For the text-containing cell, return its midpoint in [x, y] coordinate format. 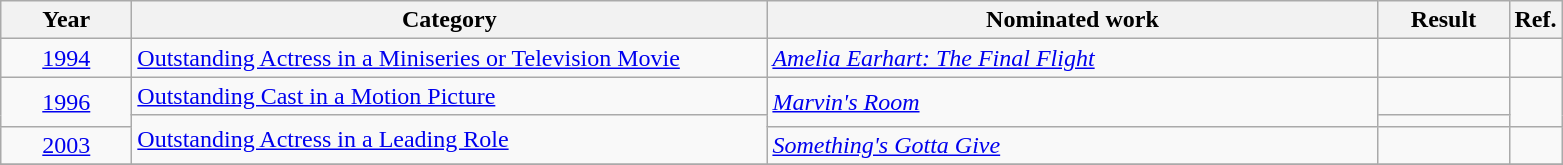
Nominated work [1072, 20]
1994 [66, 58]
1996 [66, 102]
Amelia Earhart: The Final Flight [1072, 58]
Something's Gotta Give [1072, 145]
Year [66, 20]
Category [450, 20]
2003 [66, 145]
Result [1444, 20]
Ref. [1536, 20]
Marvin's Room [1072, 102]
Outstanding Actress in a Leading Role [450, 140]
Outstanding Cast in a Motion Picture [450, 96]
Outstanding Actress in a Miniseries or Television Movie [450, 58]
